For the text-containing cell, return its midpoint in [X, Y] coordinate format. 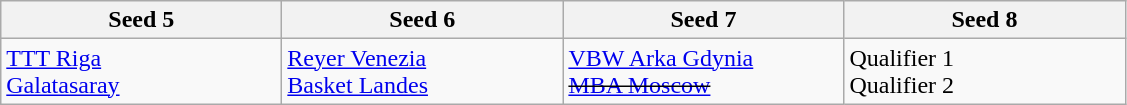
Seed 5 [142, 20]
Qualifier 1Qualifier 2 [984, 72]
TTT Riga Galatasaray [142, 72]
Seed 7 [704, 20]
VBW Arka Gdynia MBA Moscow [704, 72]
Reyer Venezia Basket Landes [422, 72]
Seed 6 [422, 20]
Seed 8 [984, 20]
